Pinpoint the cell where the given text exists, returning its (x, y) midpoint coordinate. 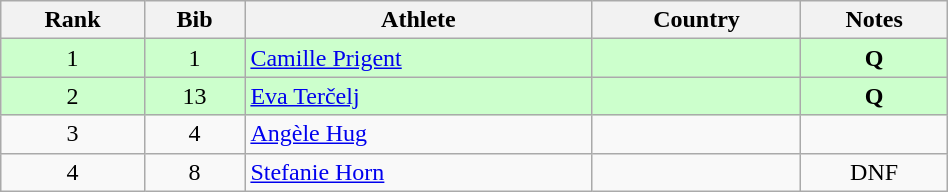
2 (72, 96)
Eva Terčelj (418, 96)
Stefanie Horn (418, 172)
13 (194, 96)
Camille Prigent (418, 58)
Athlete (418, 20)
8 (194, 172)
DNF (874, 172)
Angèle Hug (418, 134)
3 (72, 134)
Bib (194, 20)
Country (696, 20)
Notes (874, 20)
Rank (72, 20)
